Pinpoint the cell where the given text exists, returning its [x, y] midpoint coordinate. 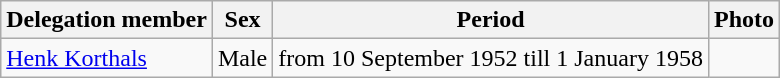
Sex [242, 20]
Delegation member [107, 20]
Photo [744, 20]
Henk Korthals [107, 58]
from 10 September 1952 till 1 January 1958 [491, 58]
Male [242, 58]
Period [491, 20]
